Provide the [X, Y] coordinate of the cell's center where the given text is located.  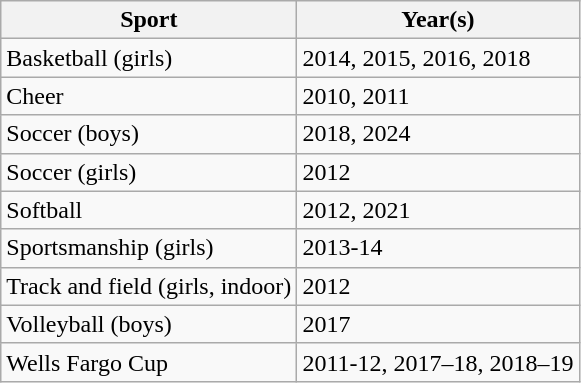
2018, 2024 [438, 134]
2017 [438, 324]
Track and field (girls, indoor) [149, 286]
Wells Fargo Cup [149, 362]
2014, 2015, 2016, 2018 [438, 58]
2010, 2011 [438, 96]
Softball [149, 210]
Cheer [149, 96]
Volleyball (boys) [149, 324]
Soccer (girls) [149, 172]
Sportsmanship (girls) [149, 248]
2012, 2021 [438, 210]
Sport [149, 20]
2011-12, 2017–18, 2018–19 [438, 362]
2013-14 [438, 248]
Year(s) [438, 20]
Soccer (boys) [149, 134]
Basketball (girls) [149, 58]
